Locate the cell with the specified text and output its (x, y) center coordinate. 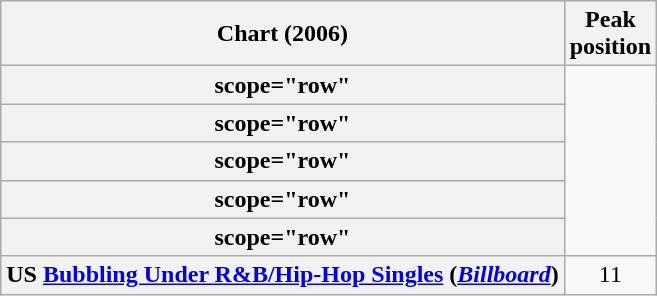
US Bubbling Under R&B/Hip-Hop Singles (Billboard) (282, 275)
Chart (2006) (282, 34)
Peakposition (610, 34)
11 (610, 275)
